From the cell containing the given text, extract its center point as [x, y] coordinate. 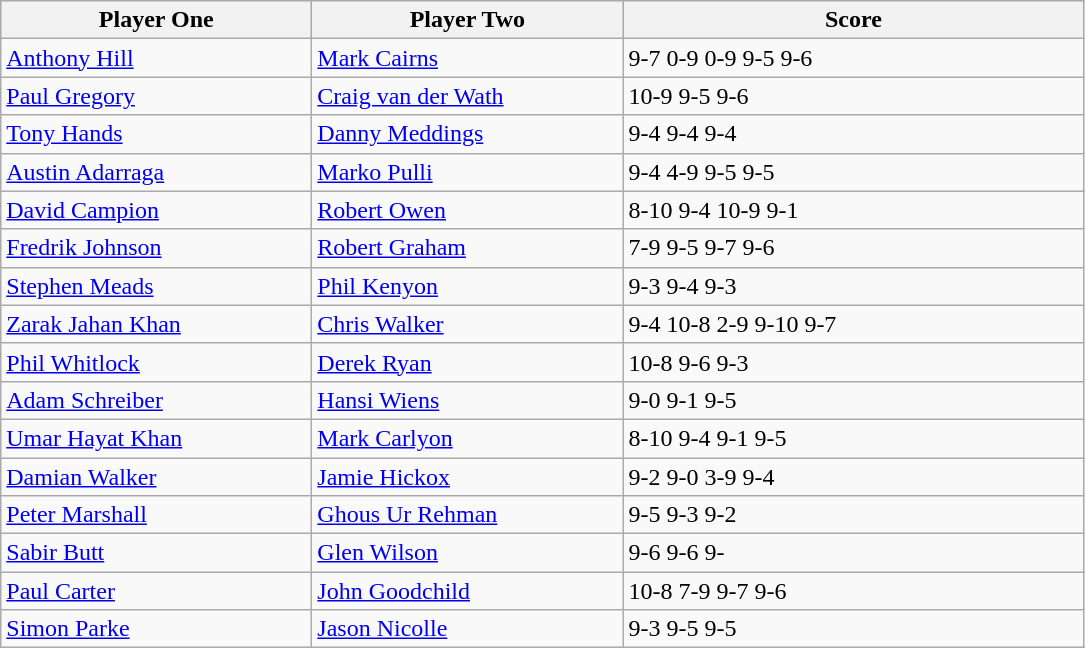
Jason Nicolle [468, 629]
John Goodchild [468, 591]
9-6 9-6 9- [854, 553]
Jamie Hickox [468, 477]
Derek Ryan [468, 362]
9-4 9-4 9-4 [854, 134]
Hansi Wiens [468, 400]
Robert Graham [468, 248]
9-5 9-3 9-2 [854, 515]
Robert Owen [468, 210]
9-4 4-9 9-5 9-5 [854, 172]
Score [854, 20]
Phil Kenyon [468, 286]
10-8 9-6 9-3 [854, 362]
Austin Adarraga [156, 172]
9-3 9-5 9-5 [854, 629]
Adam Schreiber [156, 400]
9-2 9-0 3-9 9-4 [854, 477]
Mark Carlyon [468, 438]
Umar Hayat Khan [156, 438]
Ghous Ur Rehman [468, 515]
David Campion [156, 210]
Chris Walker [468, 324]
Simon Parke [156, 629]
Tony Hands [156, 134]
Player Two [468, 20]
Glen Wilson [468, 553]
Mark Cairns [468, 58]
Marko Pulli [468, 172]
Danny Meddings [468, 134]
Peter Marshall [156, 515]
Craig van der Wath [468, 96]
10-9 9-5 9-6 [854, 96]
Stephen Meads [156, 286]
8-10 9-4 9-1 9-5 [854, 438]
Paul Carter [156, 591]
Phil Whitlock [156, 362]
8-10 9-4 10-9 9-1 [854, 210]
Fredrik Johnson [156, 248]
Damian Walker [156, 477]
9-4 10-8 2-9 9-10 9-7 [854, 324]
Zarak Jahan Khan [156, 324]
9-7 0-9 0-9 9-5 9-6 [854, 58]
9-0 9-1 9-5 [854, 400]
Paul Gregory [156, 96]
Anthony Hill [156, 58]
9-3 9-4 9-3 [854, 286]
Player One [156, 20]
Sabir Butt [156, 553]
7-9 9-5 9-7 9-6 [854, 248]
10-8 7-9 9-7 9-6 [854, 591]
